Output the [x, y] coordinate of the center of the cell containing the given text.  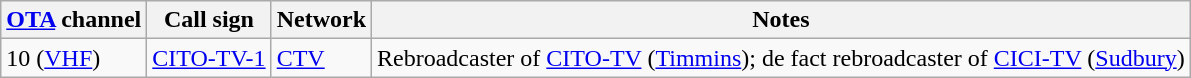
10 (VHF) [74, 58]
Call sign [209, 20]
CITO-TV-1 [209, 58]
Network [321, 20]
CTV [321, 58]
Notes [782, 20]
Rebroadcaster of CITO-TV (Timmins); de fact rebroadcaster of CICI-TV (Sudbury) [782, 58]
OTA channel [74, 20]
